Pinpoint the cell where the given text exists, returning its [x, y] midpoint coordinate. 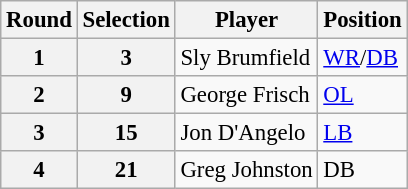
OL [362, 95]
21 [126, 170]
George Frisch [246, 95]
4 [39, 170]
Selection [126, 20]
Sly Brumfield [246, 58]
Greg Johnston [246, 170]
1 [39, 58]
Position [362, 20]
DB [362, 170]
2 [39, 95]
LB [362, 133]
15 [126, 133]
Round [39, 20]
9 [126, 95]
WR/DB [362, 58]
Jon D'Angelo [246, 133]
Player [246, 20]
